Detect which cell encompasses the target text, then output its (X, Y) center coordinate. 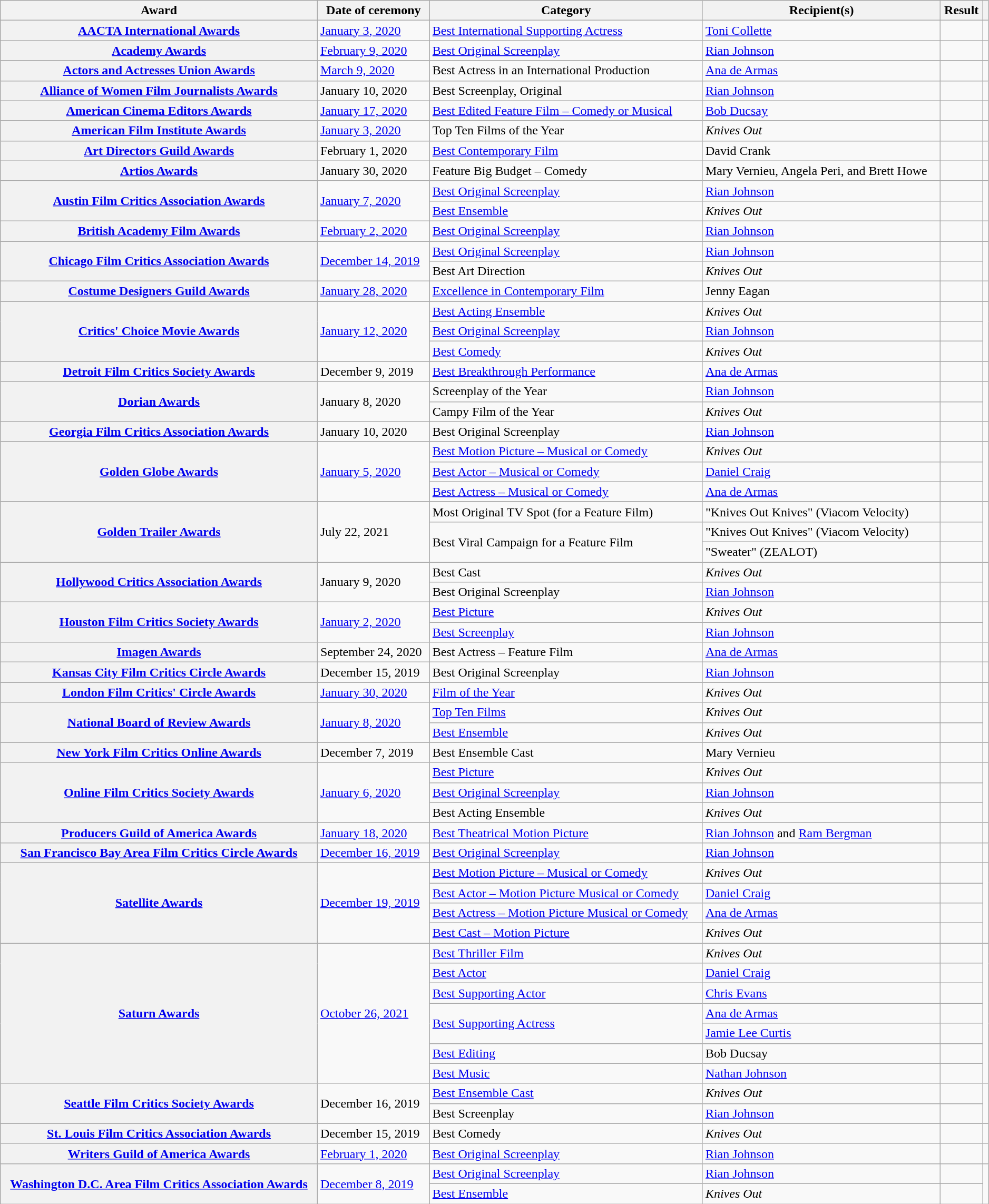
Golden Globe Awards (159, 472)
Chicago Film Critics Association Awards (159, 261)
National Board of Review Awards (159, 722)
January 12, 2020 (373, 331)
Dorian Awards (159, 402)
Satellite Awards (159, 903)
Hollywood Critics Association Awards (159, 582)
Best Thriller Film (566, 953)
Best Actor (566, 973)
Campy Film of the Year (566, 412)
Best Supporting Actor (566, 993)
Best International Supporting Actress (566, 31)
September 24, 2020 (373, 652)
January 7, 2020 (373, 201)
St. Louis Film Critics Association Awards (159, 1133)
New York Film Critics Online Awards (159, 752)
July 22, 2021 (373, 532)
Best Edited Feature Film – Comedy or Musical (566, 111)
AACTA International Awards (159, 31)
Best Theatrical Motion Picture (566, 833)
Best Viral Campaign for a Feature Film (566, 542)
American Film Institute Awards (159, 131)
Best Actress in an International Production (566, 71)
Washington D.C. Area Film Critics Association Awards (159, 1183)
Critics' Choice Movie Awards (159, 331)
Screenplay of the Year (566, 391)
December 9, 2019 (373, 371)
January 28, 2020 (373, 291)
Academy Awards (159, 51)
Online Film Critics Society Awards (159, 792)
Best Screenplay, Original (566, 91)
January 17, 2020 (373, 111)
Saturn Awards (159, 1013)
David Crank (821, 151)
December 19, 2019 (373, 903)
Film of the Year (566, 692)
Golden Trailer Awards (159, 532)
Seattle Film Critics Society Awards (159, 1103)
Austin Film Critics Association Awards (159, 201)
Best Cast (566, 572)
March 9, 2020 (373, 71)
Award (159, 11)
Date of ceremony (373, 11)
January 5, 2020 (373, 472)
Best Editing (566, 1053)
San Francisco Bay Area Film Critics Circle Awards (159, 853)
Georgia Film Critics Association Awards (159, 432)
Best Actress – Motion Picture Musical or Comedy (566, 913)
Top Ten Films (566, 712)
Rian Johnson and Ram Bergman (821, 833)
Best Art Direction (566, 271)
Alliance of Women Film Journalists Awards (159, 91)
Excellence in Contemporary Film (566, 291)
Detroit Film Critics Society Awards (159, 371)
February 2, 2020 (373, 231)
Feature Big Budget – Comedy (566, 171)
Best Contemporary Film (566, 151)
Best Actress – Feature Film (566, 652)
Best Music (566, 1073)
Best Cast – Motion Picture (566, 933)
Houston Film Critics Society Awards (159, 622)
Artios Awards (159, 171)
Mary Vernieu (821, 752)
Recipient(s) (821, 11)
January 18, 2020 (373, 833)
Chris Evans (821, 993)
Result (962, 11)
Kansas City Film Critics Circle Awards (159, 672)
October 26, 2021 (373, 1013)
Costume Designers Guild Awards (159, 291)
December 14, 2019 (373, 261)
Best Supporting Actress (566, 1023)
American Cinema Editors Awards (159, 111)
Top Ten Films of the Year (566, 131)
British Academy Film Awards (159, 231)
Jamie Lee Curtis (821, 1033)
Art Directors Guild Awards (159, 151)
Best Actor – Musical or Comedy (566, 472)
Mary Vernieu, Angela Peri, and Brett Howe (821, 171)
January 6, 2020 (373, 792)
January 2, 2020 (373, 622)
Nathan Johnson (821, 1073)
December 7, 2019 (373, 752)
"Sweater" (ZEALOT) (821, 552)
Best Actor – Motion Picture Musical or Comedy (566, 893)
December 8, 2019 (373, 1183)
Best Breakthrough Performance (566, 371)
Best Actress – Musical or Comedy (566, 492)
Toni Collette (821, 31)
Producers Guild of America Awards (159, 833)
Category (566, 11)
London Film Critics' Circle Awards (159, 692)
Actors and Actresses Union Awards (159, 71)
Most Original TV Spot (for a Feature Film) (566, 512)
Jenny Eagan (821, 291)
February 9, 2020 (373, 51)
Imagen Awards (159, 652)
Writers Guild of America Awards (159, 1153)
January 9, 2020 (373, 582)
